Provide the (X, Y) coordinate of the cell's center where the given text is located.  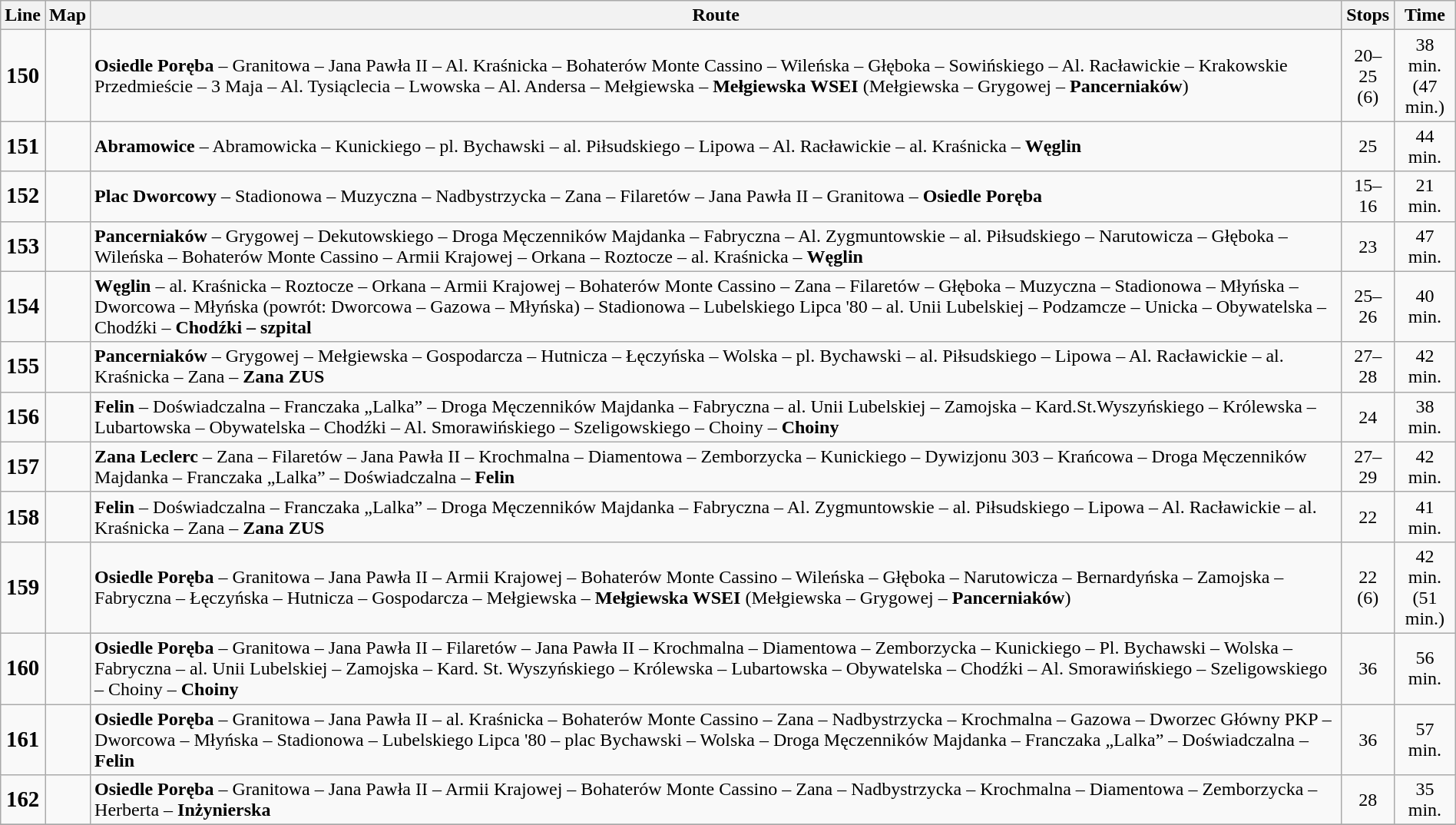
156 (23, 416)
Plac Dworcowy – Stadionowa – Muzyczna – Nadbystrzycka – Zana – Filaretów – Jana Pawła II – Granitowa – Osiedle Poręba (716, 197)
47 min. (1425, 246)
153 (23, 246)
160 (23, 668)
159 (23, 587)
21 min. (1425, 197)
25–26 (1368, 306)
38 min.(47 min.) (1425, 75)
158 (23, 516)
Time (1425, 15)
Map (68, 15)
42 min.(51 min.) (1425, 587)
Line (23, 15)
15–16 (1368, 197)
155 (23, 367)
28 (1368, 800)
Stops (1368, 15)
56 min. (1425, 668)
157 (23, 467)
162 (23, 800)
152 (23, 197)
Route (716, 15)
Abramowice – Abramowicka – Kunickiego – pl. Bychawski – al. Piłsudskiego – Lipowa – Al. Racławickie – al. Kraśnicka – Węglin (716, 146)
27–28 (1368, 367)
35 min. (1425, 800)
23 (1368, 246)
40 min. (1425, 306)
161 (23, 739)
24 (1368, 416)
44 min. (1425, 146)
22 (1368, 516)
41 min. (1425, 516)
38 min. (1425, 416)
57 min. (1425, 739)
151 (23, 146)
20–25(6) (1368, 75)
27–29 (1368, 467)
154 (23, 306)
150 (23, 75)
25 (1368, 146)
22(6) (1368, 587)
